Return the [x, y] coordinate for the center point of the cell that contains the specified text.  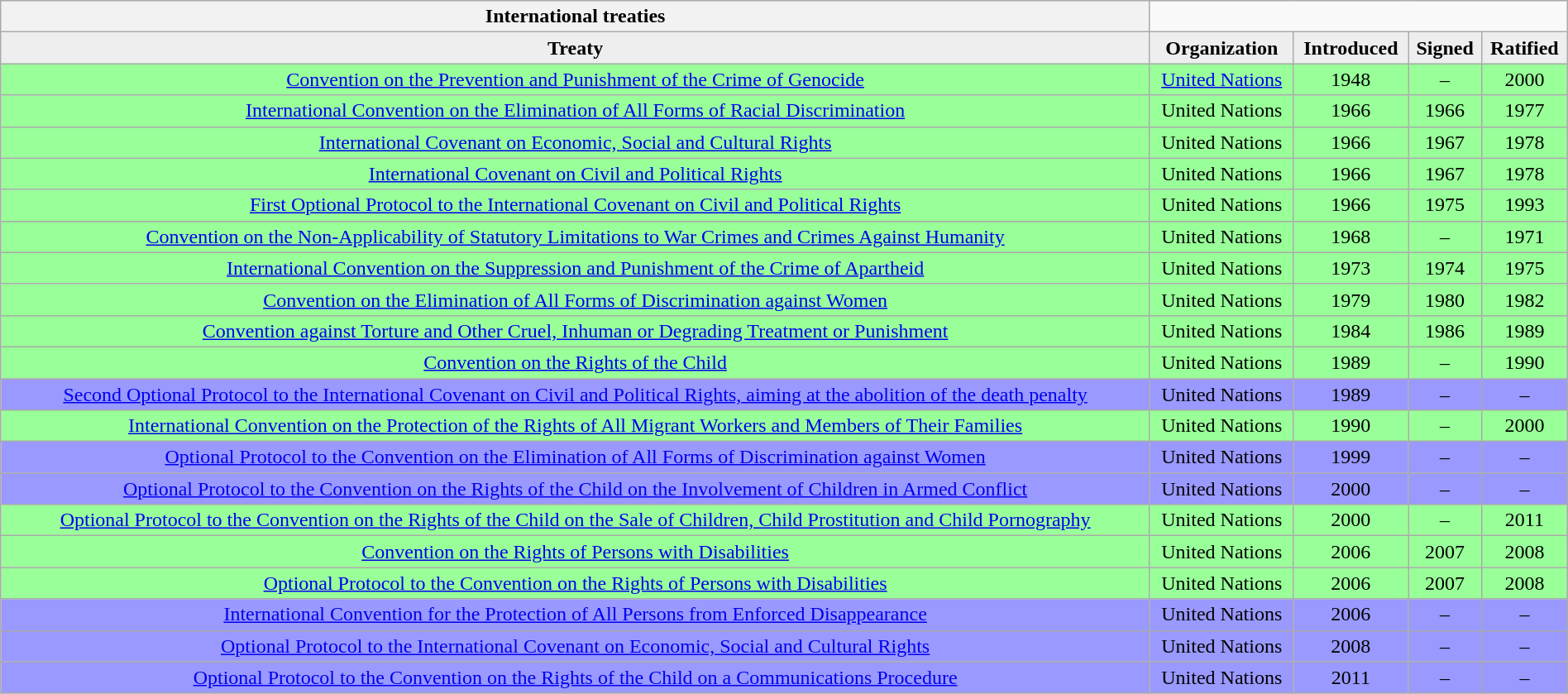
Optional Protocol to the International Covenant on Economic, Social and Cultural Rights [576, 646]
Convention on the Non-Applicability of Statutory Limitations to War Crimes and Crimes Against Humanity [576, 237]
Optional Protocol to the Convention on the Rights of the Child on the Involvement of Children in Armed Conflict [576, 489]
1973 [1351, 268]
Convention on the Prevention and Punishment of the Crime of Genocide [576, 79]
1979 [1351, 299]
Convention on the Elimination of All Forms of Discrimination against Women [576, 299]
Optional Protocol to the Convention on the Elimination of All Forms of Discrimination against Women [576, 457]
1984 [1351, 331]
International Covenant on Economic, Social and Cultural Rights [576, 142]
Convention against Torture and Other Cruel, Inhuman or Degrading Treatment or Punishment [576, 331]
Optional Protocol to the Convention on the Rights of the Child on the Sale of Children, Child Prostitution and Child Pornography [576, 520]
Introduced [1351, 48]
1986 [1446, 331]
1977 [1525, 111]
1982 [1525, 299]
Convention on the Rights of the Child [576, 362]
International Convention on the Suppression and Punishment of the Crime of Apartheid [576, 268]
1974 [1446, 268]
International Convention on the Elimination of All Forms of Racial Discrimination [576, 111]
Treaty [576, 48]
1968 [1351, 237]
International Covenant on Civil and Political Rights [576, 174]
Ratified [1525, 48]
First Optional Protocol to the International Covenant on Civil and Political Rights [576, 205]
International treaties [576, 17]
1999 [1351, 457]
Signed [1446, 48]
Optional Protocol to the Convention on the Rights of Persons with Disabilities [576, 583]
Convention on the Rights of Persons with Disabilities [576, 552]
Optional Protocol to the Convention on the Rights of the Child on a Communications Procedure [576, 677]
1971 [1525, 237]
Second Optional Protocol to the International Covenant on Civil and Political Rights, aiming at the abolition of the death penalty [576, 395]
1980 [1446, 299]
Organization [1221, 48]
International Convention on the Protection of the Rights of All Migrant Workers and Members of Their Families [576, 426]
1993 [1525, 205]
International Convention for the Protection of All Persons from Enforced Disappearance [576, 615]
1948 [1351, 79]
